Locate the cell with the specified text and output its [X, Y] center coordinate. 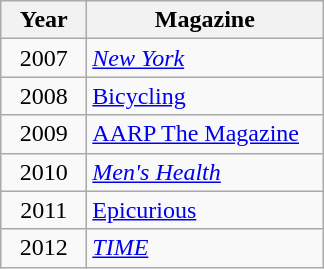
2007 [44, 58]
TIME [205, 248]
Men's Health [205, 172]
AARP The Magazine [205, 134]
Epicurious [205, 210]
2012 [44, 248]
Bicycling [205, 96]
2009 [44, 134]
2011 [44, 210]
New York [205, 58]
Magazine [205, 20]
2008 [44, 96]
2010 [44, 172]
Year [44, 20]
